From the cell containing the given text, extract its center point as [x, y] coordinate. 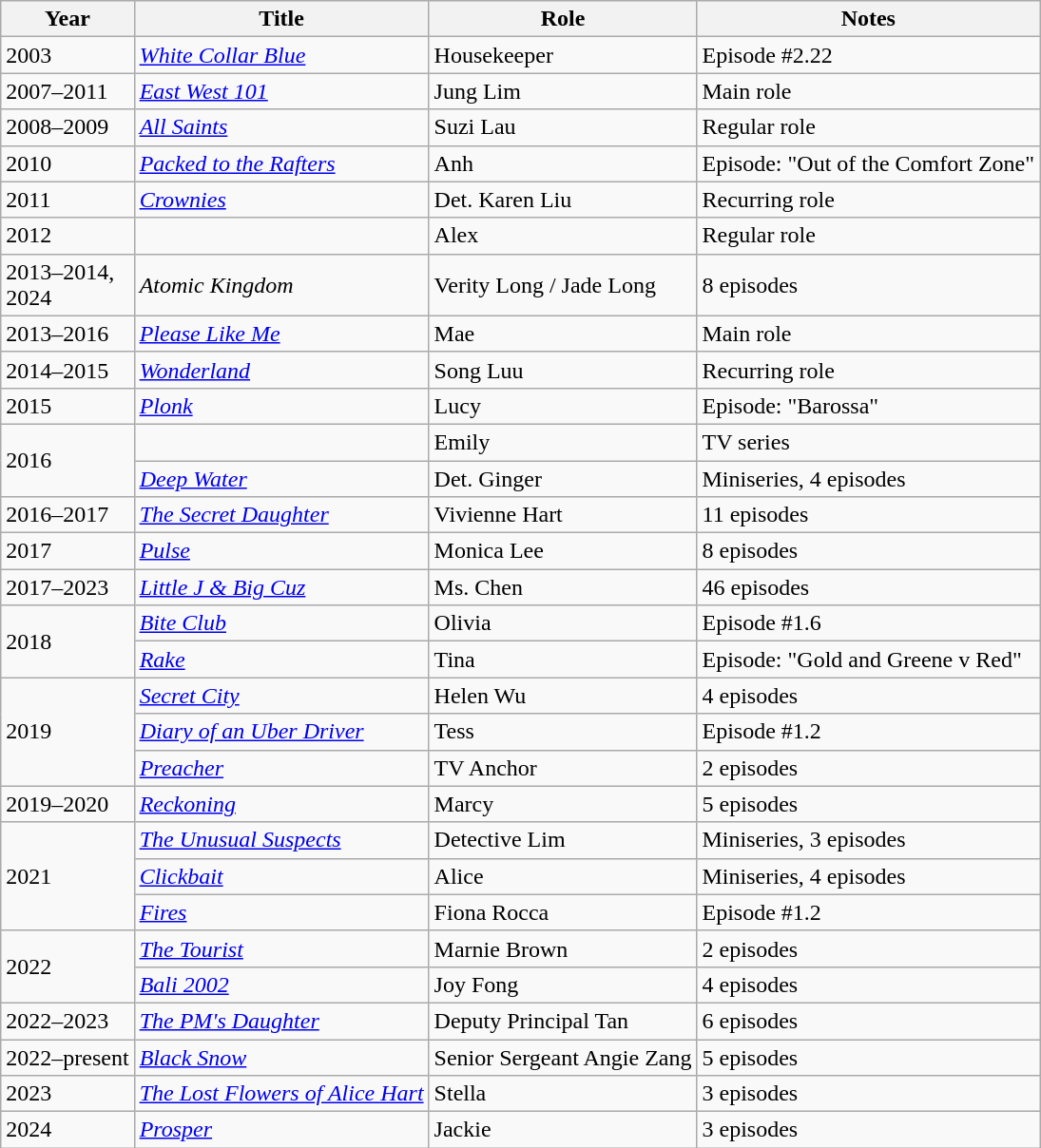
Episode: "Out of the Comfort Zone" [869, 163]
2017–2023 [67, 587]
Episode: "Gold and Greene v Red" [869, 660]
2011 [67, 200]
2016 [67, 460]
46 episodes [869, 587]
The Unusual Suspects [281, 840]
Jung Lim [563, 91]
Crownies [281, 200]
Olivia [563, 623]
Atomic Kingdom [281, 285]
TV Anchor [563, 768]
Senior Sergeant Angie Zang [563, 1058]
2019 [67, 732]
2019–2020 [67, 804]
Stella [563, 1094]
TV series [869, 442]
Rake [281, 660]
Episode: "Barossa" [869, 406]
The Tourist [281, 948]
Fires [281, 912]
Alice [563, 876]
2022–present [67, 1058]
2022–2023 [67, 1021]
Det. Ginger [563, 478]
Tess [563, 732]
2024 [67, 1130]
2022 [67, 966]
Episode #2.22 [869, 55]
The Lost Flowers of Alice Hart [281, 1094]
Detective Lim [563, 840]
2017 [67, 551]
East West 101 [281, 91]
Joy Fong [563, 985]
Black Snow [281, 1058]
Deputy Principal Tan [563, 1021]
Lucy [563, 406]
2016–2017 [67, 515]
2012 [67, 236]
Fiona Rocca [563, 912]
Tina [563, 660]
Jackie [563, 1130]
Ms. Chen [563, 587]
Little J & Big Cuz [281, 587]
Diary of an Uber Driver [281, 732]
Title [281, 19]
2013–2016 [67, 334]
2010 [67, 163]
Role [563, 19]
Wonderland [281, 370]
Please Like Me [281, 334]
2007–2011 [67, 91]
The Secret Daughter [281, 515]
Alex [563, 236]
Mae [563, 334]
Verity Long / Jade Long [563, 285]
Preacher [281, 768]
Bali 2002 [281, 985]
All Saints [281, 127]
2021 [67, 876]
Song Luu [563, 370]
2013–2014,2024 [67, 285]
2018 [67, 641]
The PM's Daughter [281, 1021]
Deep Water [281, 478]
2008–2009 [67, 127]
2003 [67, 55]
Emily [563, 442]
2023 [67, 1094]
Notes [869, 19]
Year [67, 19]
Helen Wu [563, 696]
Bite Club [281, 623]
Vivienne Hart [563, 515]
Marnie Brown [563, 948]
Reckoning [281, 804]
Packed to the Rafters [281, 163]
Marcy [563, 804]
Secret City [281, 696]
2015 [67, 406]
Prosper [281, 1130]
11 episodes [869, 515]
Episode #1.6 [869, 623]
6 episodes [869, 1021]
Det. Karen Liu [563, 200]
Plonk [281, 406]
Clickbait [281, 876]
Anh [563, 163]
Suzi Lau [563, 127]
White Collar Blue [281, 55]
Pulse [281, 551]
Miniseries, 3 episodes [869, 840]
2014–2015 [67, 370]
Housekeeper [563, 55]
Monica Lee [563, 551]
